Find where the given text appears and provide that cell's center as (x, y) coordinate. 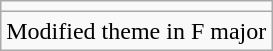
Modified theme in F major (136, 31)
